Detect which cell encompasses the target text, then output its [X, Y] center coordinate. 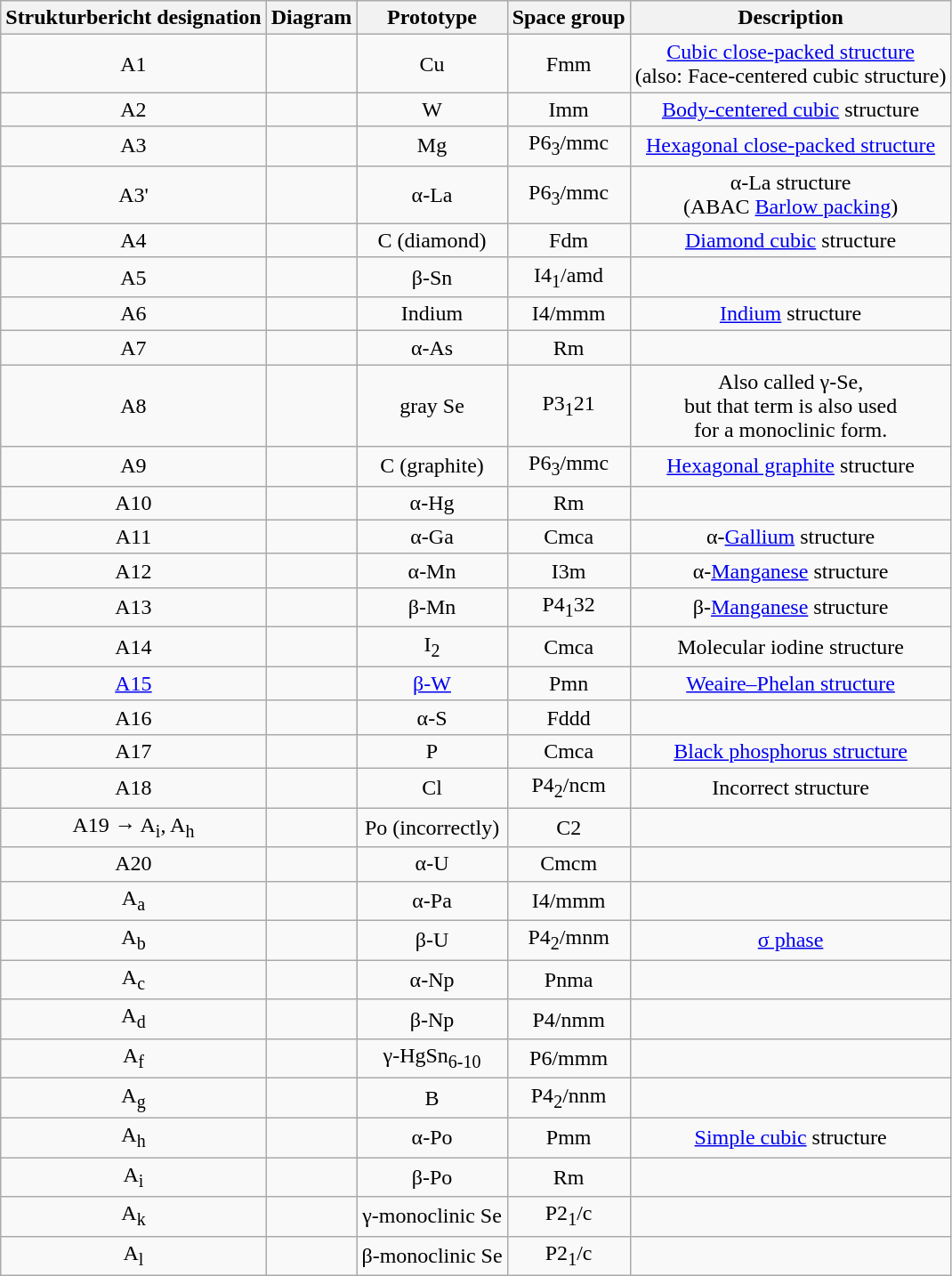
P [432, 751]
β-U [432, 940]
A11 [133, 537]
α-As [432, 348]
α-U [432, 864]
Ac [133, 980]
B [432, 1098]
C (diamond) [432, 240]
Cubic close-packed structure (also: Face-centered cubic structure) [790, 64]
α-Mn [432, 570]
A13 [133, 607]
A3' [133, 194]
W [432, 109]
Diagram [311, 18]
P42/ncm [569, 787]
β-Np [432, 1019]
A20 [133, 864]
Hexagonal close-packed structure [790, 146]
γ-HgSn6-10 [432, 1058]
Space group [569, 18]
Description [790, 18]
α-La [432, 194]
α-Np [432, 980]
β-Sn [432, 277]
A10 [133, 503]
Cu [432, 64]
Body-centered cubic structure [790, 109]
β-Po [432, 1176]
α-Po [432, 1137]
A12 [133, 570]
A9 [133, 466]
Indium [432, 314]
Fddd [569, 717]
A2 [133, 109]
Pnma [569, 980]
σ phase [790, 940]
P6/mmm [569, 1058]
A3 [133, 146]
C (graphite) [432, 466]
Ak [133, 1216]
A15 [133, 683]
α-Gallium structure [790, 537]
P42/nnm [569, 1098]
A4 [133, 240]
Imm [569, 109]
Prototype [432, 18]
Ab [133, 940]
Cmcm [569, 864]
A16 [133, 717]
Black phosphorus structure [790, 751]
C2 [569, 828]
Pmn [569, 683]
Ah [133, 1137]
Hexagonal graphite structure [790, 466]
Al [133, 1256]
Mg [432, 146]
α-Hg [432, 503]
Pmm [569, 1137]
A6 [133, 314]
Cl [432, 787]
Fmm [569, 64]
gray Se [432, 406]
Also called γ-Se,but that term is also usedfor a monoclinic form. [790, 406]
Simple cubic structure [790, 1137]
A1 [133, 64]
Incorrect structure [790, 787]
Diamond cubic structure [790, 240]
α-Ga [432, 537]
I41/amd [569, 277]
I3m [569, 570]
Fdm [569, 240]
β-Mn [432, 607]
Weaire–Phelan structure [790, 683]
A14 [133, 647]
β-monoclinic Se [432, 1256]
A8 [133, 406]
Aa [133, 900]
A18 [133, 787]
P4132 [569, 607]
β-Manganese structure [790, 607]
Ad [133, 1019]
Af [133, 1058]
α-Pa [432, 900]
A17 [133, 751]
α-S [432, 717]
A5 [133, 277]
Strukturbericht designation [133, 18]
A19 → Ai, Ah [133, 828]
I2 [432, 647]
β-W [432, 683]
γ-monoclinic Se [432, 1216]
P4/nmm [569, 1019]
Po (incorrectly) [432, 828]
Molecular iodine structure [790, 647]
Ag [133, 1098]
P3121 [569, 406]
Indium structure [790, 314]
P42/mnm [569, 940]
α-La structure(ABAC Barlow packing) [790, 194]
α-Manganese structure [790, 570]
Ai [133, 1176]
A7 [133, 348]
